Pinpoint the cell where the given text exists, returning its (x, y) midpoint coordinate. 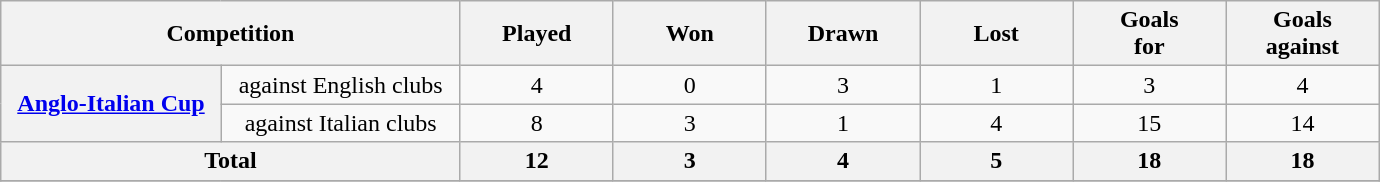
Goalsagainst (1302, 34)
Anglo-Italian Cup (111, 104)
Lost (996, 34)
5 (996, 161)
against Italian clubs (340, 123)
15 (1150, 123)
14 (1302, 123)
Total (230, 161)
8 (536, 123)
Won (690, 34)
Competition (230, 34)
Drawn (842, 34)
0 (690, 85)
Goalsfor (1150, 34)
against English clubs (340, 85)
Played (536, 34)
12 (536, 161)
